Detect which cell encompasses the target text, then output its [X, Y] center coordinate. 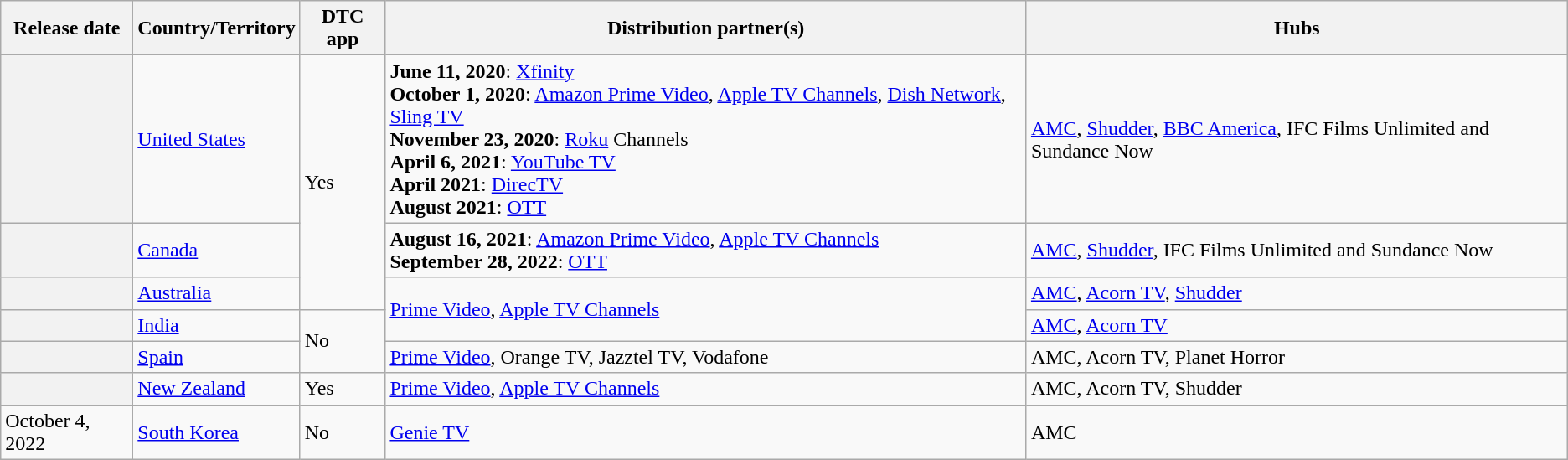
Canada [216, 250]
AMC, Shudder, IFC Films Unlimited and Sundance Now [1297, 250]
AMC, Shudder, BBC America, IFC Films Unlimited and Sundance Now [1297, 139]
August 16, 2021: Amazon Prime Video, Apple TV Channels September 28, 2022: OTT [705, 250]
Australia [216, 293]
October 4, 2022 [67, 432]
New Zealand [216, 389]
AMC, Acorn TV [1297, 325]
DTC app [343, 28]
United States [216, 139]
Release date [67, 28]
India [216, 325]
Genie TV [705, 432]
AMC, Acorn TV, Planet Horror [1297, 357]
Country/Territory [216, 28]
AMC [1297, 432]
Prime Video, Orange TV, Jazztel TV, Vodafone [705, 357]
Hubs [1297, 28]
Distribution partner(s) [705, 28]
Spain [216, 357]
South Korea [216, 432]
